Determine the (x, y) coordinate at the center of the cell enclosing the given text.  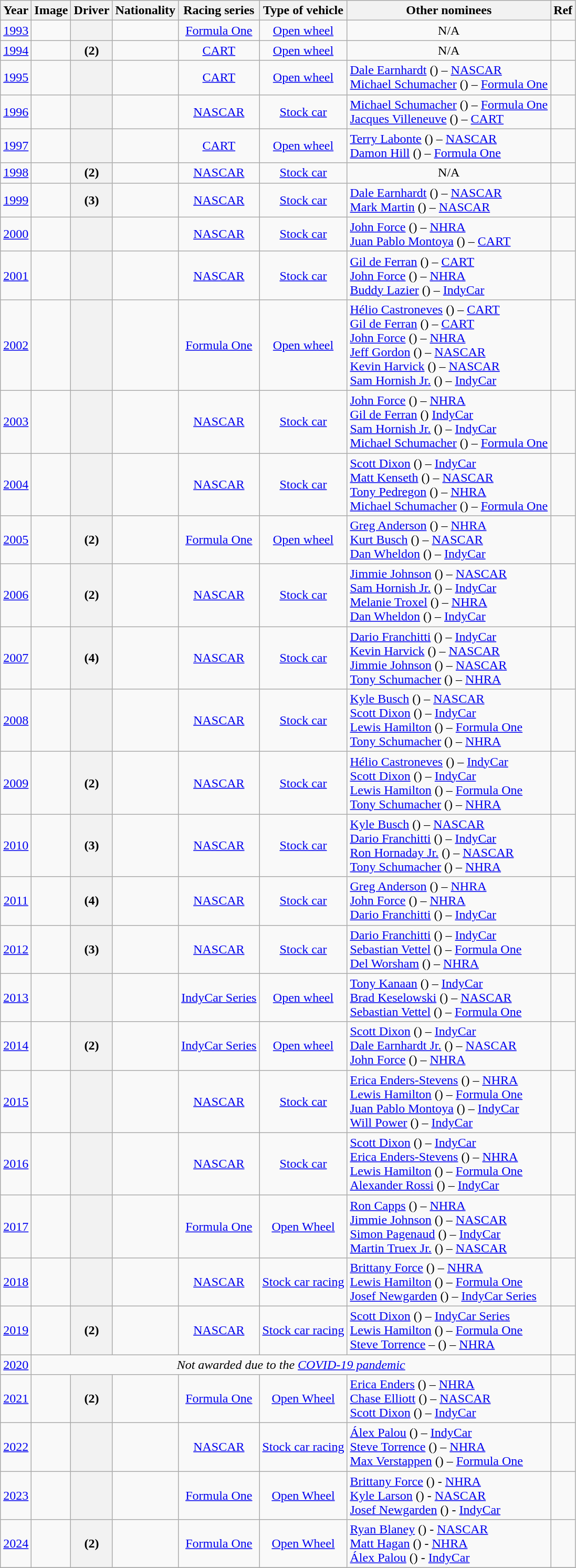
2017 (16, 1226)
2004 (16, 484)
2020 (16, 1364)
2002 (16, 345)
2019 (16, 1330)
1997 (16, 146)
2005 (16, 540)
1993 (16, 30)
1999 (16, 200)
Scott Dixon () – IndyCar SeriesLewis Hamilton () – Formula OneSteve Torrence – () – NHRA (449, 1330)
2016 (16, 1164)
2013 (16, 998)
1995 (16, 78)
2007 (16, 658)
2009 (16, 783)
Brittany Force () – NHRALewis Hamilton () – Formula OneJosef Newgarden () – IndyCar Series (449, 1282)
John Force () – NHRAGil de Ferran () IndyCarSam Hornish Jr. () – IndyCarMichael Schumacher () – Formula One (449, 421)
Year (16, 11)
Ryan Blaney () - NASCARMatt Hagan () - NHRAÁlex Palou () - IndyCar (449, 1544)
2003 (16, 421)
Kyle Busch () – NASCARScott Dixon () – IndyCarLewis Hamilton () – Formula OneTony Schumacher () – NHRA (449, 721)
Erica Enders-Stevens () – NHRALewis Hamilton () – Formula OneJuan Pablo Montoya () – IndyCarWill Power () – IndyCar (449, 1101)
2018 (16, 1282)
Scott Dixon () – IndyCarMatt Kenseth () – NASCARTony Pedregon () – NHRAMichael Schumacher () – Formula One (449, 484)
1998 (16, 173)
2014 (16, 1046)
Racing series (219, 11)
Tony Kanaan () – IndyCarBrad Keselowski () – NASCARSebastian Vettel () – Formula One (449, 998)
2011 (16, 901)
Image (51, 11)
Hélio Castroneves () – CARTGil de Ferran () – CARTJohn Force () – NHRAJeff Gordon () – NASCAR Kevin Harvick () – NASCARSam Hornish Jr. () – IndyCar (449, 345)
Nationality (145, 11)
Ref (563, 11)
2008 (16, 721)
John Force () – NHRAJuan Pablo Montoya () – CART (449, 234)
Brittany Force () - NHRAKyle Larson () - NASCARJosef Newgarden () - IndyCar (449, 1496)
2024 (16, 1544)
Dale Earnhardt () – NASCARMark Martin () – NASCAR (449, 200)
Álex Palou () – IndyCarSteve Torrence () – NHRAMax Verstappen () – Formula One (449, 1447)
Kyle Busch () – NASCARDario Franchitti () – IndyCarRon Hornaday Jr. () – NASCARTony Schumacher () – NHRA (449, 846)
2023 (16, 1496)
2010 (16, 846)
Terry Labonte () – NASCARDamon Hill () – Formula One (449, 146)
2006 (16, 596)
Dario Franchitti () – IndyCarSebastian Vettel () – Formula OneDel Worsham () – NHRA (449, 949)
Hélio Castroneves () – IndyCarScott Dixon () – IndyCarLewis Hamilton () – Formula OneTony Schumacher () – NHRA (449, 783)
Dario Franchitti () – IndyCarKevin Harvick () – NASCARJimmie Johnson () – NASCARTony Schumacher () – NHRA (449, 658)
Scott Dixon () – IndyCarErica Enders-Stevens () – NHRALewis Hamilton () – Formula OneAlexander Rossi () – IndyCar (449, 1164)
Ron Capps () – NHRAJimmie Johnson () – NASCARSimon Pagenaud () – IndyCarMartin Truex Jr. () – NASCAR (449, 1226)
2000 (16, 234)
Greg Anderson () – NHRAKurt Busch () – NASCARDan Wheldon () – IndyCar (449, 540)
Scott Dixon () – IndyCarDale Earnhardt Jr. () – NASCARJohn Force () – NHRA (449, 1046)
Michael Schumacher () – Formula OneJacques Villeneuve () – CART (449, 111)
2015 (16, 1101)
Greg Anderson () – NHRAJohn Force () – NHRADario Franchitti () – IndyCar (449, 901)
2001 (16, 275)
2012 (16, 949)
Driver (91, 11)
Type of vehicle (303, 11)
Erica Enders () – NHRAChase Elliott () – NASCARScott Dixon () – IndyCar (449, 1399)
Jimmie Johnson () – NASCARSam Hornish Jr. () – IndyCarMelanie Troxel () – NHRADan Wheldon () – IndyCar (449, 596)
1994 (16, 50)
1996 (16, 111)
Gil de Ferran () – CARTJohn Force () – NHRABuddy Lazier () – IndyCar (449, 275)
Not awarded due to the COVID-19 pandemic (291, 1364)
Dale Earnhardt () – NASCARMichael Schumacher () – Formula One (449, 78)
2021 (16, 1399)
Other nominees (449, 11)
2022 (16, 1447)
